For the text-containing cell, return its midpoint in [X, Y] coordinate format. 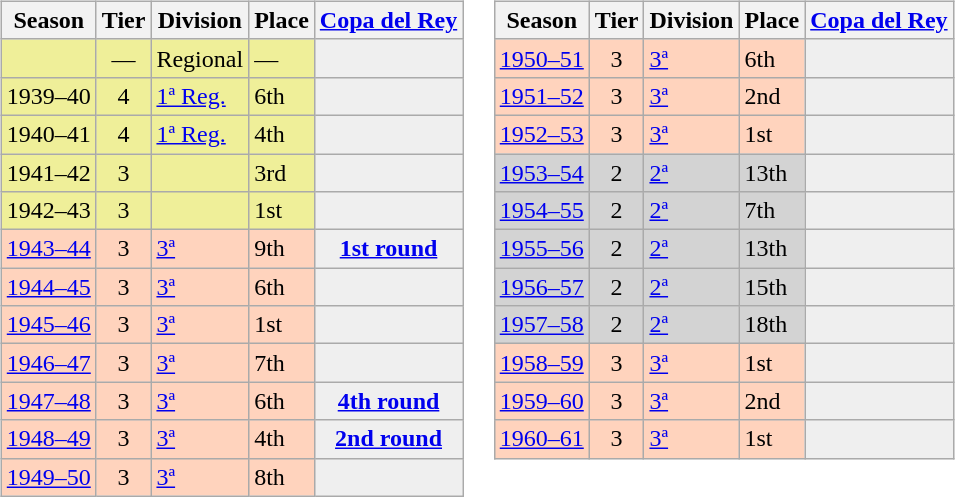
Regional [200, 58]
1947–48 [48, 401]
1960–61 [542, 439]
1945–46 [48, 325]
1957–58 [542, 325]
1950–51 [542, 58]
1954–55 [542, 211]
1943–44 [48, 249]
3rd [282, 173]
1946–47 [48, 363]
1948–49 [48, 439]
1940–41 [48, 134]
1951–52 [542, 96]
1952–53 [542, 134]
9th [282, 249]
1959–60 [542, 401]
1942–43 [48, 211]
18th [772, 325]
15th [772, 287]
1st round [388, 249]
1949–50 [48, 477]
1941–42 [48, 173]
1958–59 [542, 363]
2nd round [388, 439]
4th round [388, 401]
8th [282, 477]
1944–45 [48, 287]
1956–57 [542, 287]
1955–56 [542, 249]
1939–40 [48, 96]
1953–54 [542, 173]
